Return the (X, Y) coordinate for the center point of the cell that contains the specified text.  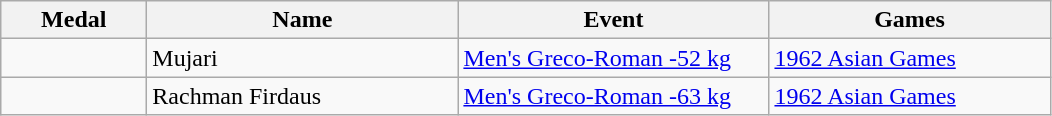
Mujari (302, 58)
Games (910, 20)
Name (302, 20)
Men's Greco-Roman -52 kg (614, 58)
Medal (74, 20)
Rachman Firdaus (302, 96)
Event (614, 20)
Men's Greco-Roman -63 kg (614, 96)
